Scan for the cell matching the given text and deliver its (x, y) coordinate at center. 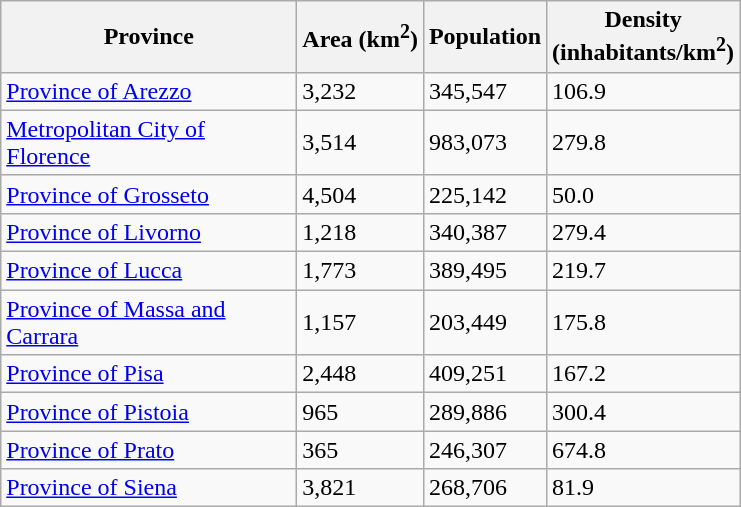
Province of Arezzo (149, 91)
965 (360, 412)
225,142 (484, 194)
1,773 (360, 271)
81.9 (644, 488)
983,073 (484, 142)
106.9 (644, 91)
289,886 (484, 412)
268,706 (484, 488)
Density(inhabitants/km2) (644, 37)
389,495 (484, 271)
Province of Grosseto (149, 194)
Province (149, 37)
Province of Pistoia (149, 412)
3,821 (360, 488)
279.4 (644, 232)
Province of Massa and Carrara (149, 322)
1,218 (360, 232)
279.8 (644, 142)
345,547 (484, 91)
Population (484, 37)
674.8 (644, 450)
409,251 (484, 374)
Province of Livorno (149, 232)
175.8 (644, 322)
219.7 (644, 271)
246,307 (484, 450)
50.0 (644, 194)
340,387 (484, 232)
Province of Prato (149, 450)
Province of Pisa (149, 374)
Province of Lucca (149, 271)
1,157 (360, 322)
Area (km2) (360, 37)
3,514 (360, 142)
365 (360, 450)
3,232 (360, 91)
4,504 (360, 194)
300.4 (644, 412)
2,448 (360, 374)
Metropolitan City of Florence (149, 142)
203,449 (484, 322)
Province of Siena (149, 488)
167.2 (644, 374)
